Detect which cell encompasses the target text, then output its [x, y] center coordinate. 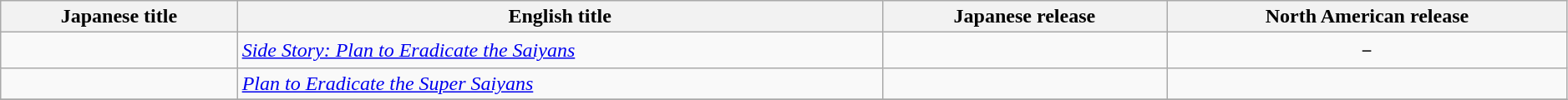
Japanese release [1024, 17]
Japanese title [119, 17]
－ [1368, 50]
Side Story: Plan to Eradicate the Saiyans [560, 50]
North American release [1368, 17]
Plan to Eradicate the Super Saiyans [560, 83]
English title [560, 17]
